Locate the cell with the specified text and output its [X, Y] center coordinate. 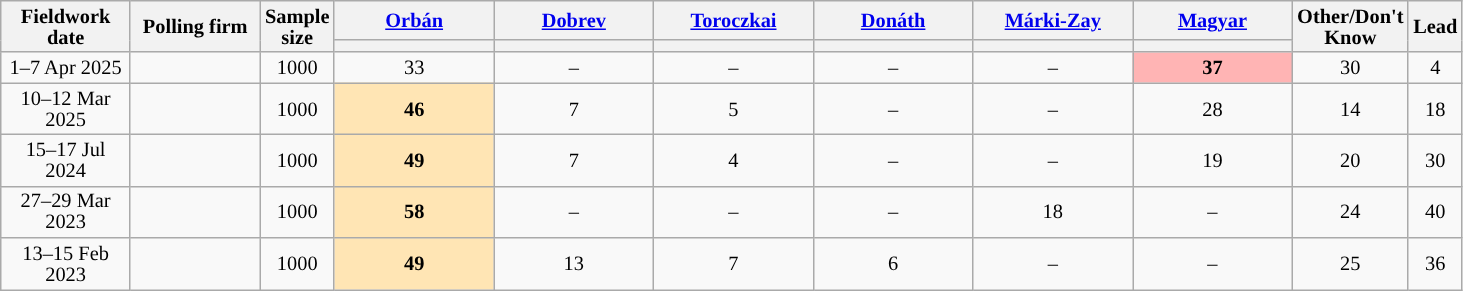
37 [1213, 68]
1–7 Apr 2025 [66, 68]
Magyar [1213, 20]
28 [1213, 109]
6 [893, 264]
20 [1350, 160]
Donáth [893, 20]
Orbán [414, 20]
Lead [1435, 26]
25 [1350, 264]
36 [1435, 264]
13–15 Feb 2023 [66, 264]
14 [1350, 109]
Dobrev [574, 20]
33 [414, 68]
19 [1213, 160]
Márki-Zay [1053, 20]
10–12 Mar 2025 [66, 109]
Polling firm [195, 26]
46 [414, 109]
Sample size [297, 26]
13 [574, 264]
27–29 Mar 2023 [66, 212]
Toroczkai [734, 20]
5 [734, 109]
40 [1435, 212]
15–17 Jul 2024 [66, 160]
58 [414, 212]
Fieldwork date [66, 26]
24 [1350, 212]
Other/Don't Know [1350, 26]
